Identify which cell holds the provided text, then report its (x, y) central coordinate. 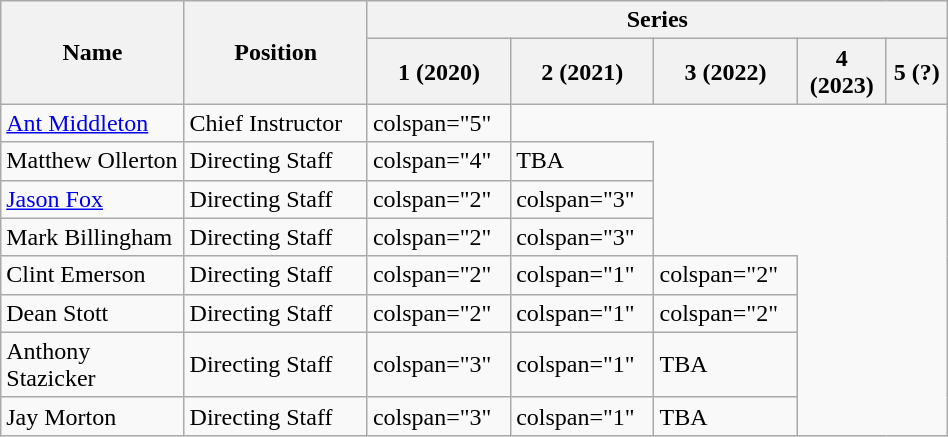
Dean Stott (92, 313)
Clint Emerson (92, 275)
Chief Instructor (276, 123)
Jay Morton (92, 416)
Ant Middleton (92, 123)
1 (2020) (438, 72)
Position (276, 52)
Mark Billingham (92, 237)
Matthew Ollerton (92, 161)
colspan="4" (438, 161)
3 (2022) (726, 72)
Name (92, 52)
2 (2021) (582, 72)
Anthony Stazicker (92, 364)
Jason Fox (92, 199)
4 (2023) (842, 72)
5 (?) (916, 72)
Series (657, 20)
colspan="5" (438, 123)
